From the cell containing the given text, extract its center point as [X, Y] coordinate. 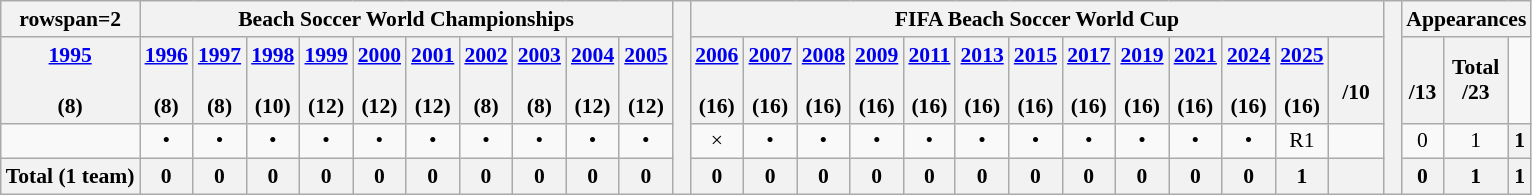
2003(8) [540, 80]
2011(16) [929, 80]
rowspan=2 [70, 19]
2009(16) [876, 80]
2002(8) [486, 80]
2021(16) [1196, 80]
2024(16) [1248, 80]
2017(16) [1088, 80]
R1 [1302, 141]
2006(16) [716, 80]
Appearances [1466, 19]
Total/23 [1476, 80]
2008(16) [824, 80]
Total (1 team) [70, 177]
2013(16) [982, 80]
2000(12) [380, 80]
FIFA Beach Soccer World Cup [1037, 19]
1997(8) [220, 80]
2015(16) [1036, 80]
× [716, 141]
2005(12) [646, 80]
1996(8) [166, 80]
/10 [1356, 80]
Beach Soccer World Championships [406, 19]
2007(16) [770, 80]
1995(8) [70, 80]
1999(12) [326, 80]
2001(12) [432, 80]
1998(10) [272, 80]
/13 [1422, 80]
2019(16) [1142, 80]
2025(16) [1302, 80]
2004(12) [592, 80]
